Return the (x, y) coordinate for the center point of the cell that contains the specified text.  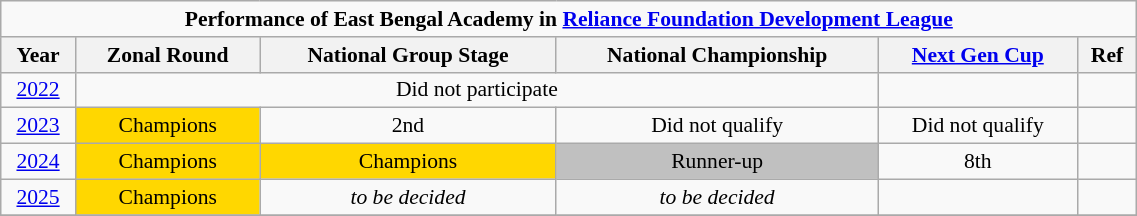
Performance of East Bengal Academy in Reliance Foundation Development League (569, 19)
National Group Stage (408, 55)
2025 (38, 197)
Zonal Round (168, 55)
2022 (38, 90)
2nd (408, 126)
2024 (38, 162)
Next Gen Cup (978, 55)
Runner-up (717, 162)
Ref (1107, 55)
National Championship (717, 55)
Did not participate (476, 90)
2023 (38, 126)
8th (978, 162)
Year (38, 55)
